For the text-containing cell, return its midpoint in (X, Y) coordinate format. 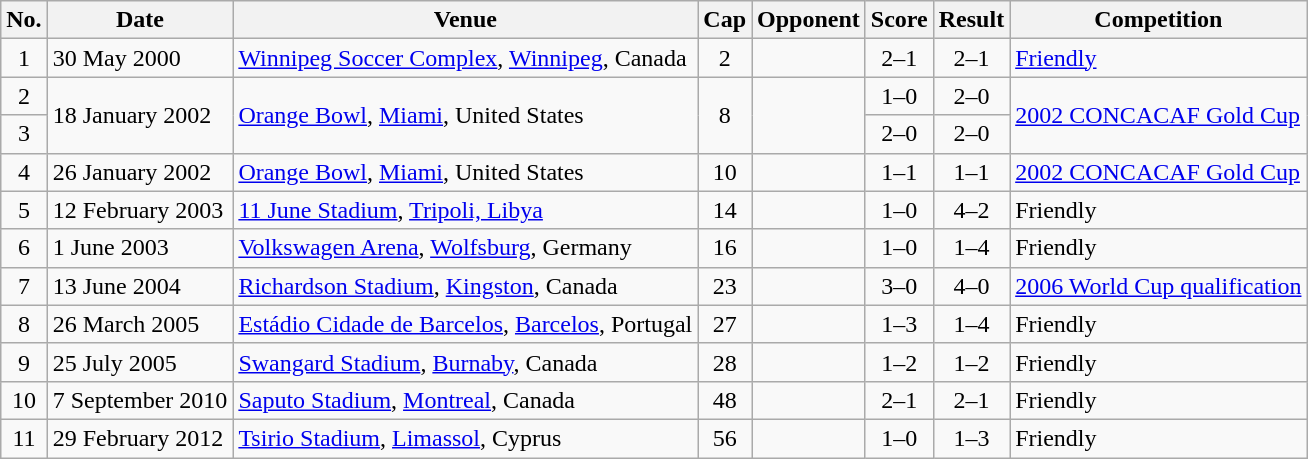
27 (725, 324)
12 February 2003 (140, 210)
No. (24, 20)
Tsirio Stadium, Limassol, Cyprus (466, 438)
16 (725, 248)
Score (899, 20)
29 February 2012 (140, 438)
2006 World Cup qualification (1158, 286)
13 June 2004 (140, 286)
48 (725, 400)
56 (725, 438)
Competition (1158, 20)
Swangard Stadium, Burnaby, Canada (466, 362)
1 June 2003 (140, 248)
Opponent (809, 20)
Date (140, 20)
6 (24, 248)
18 January 2002 (140, 115)
Winnipeg Soccer Complex, Winnipeg, Canada (466, 58)
23 (725, 286)
Cap (725, 20)
30 May 2000 (140, 58)
28 (725, 362)
9 (24, 362)
11 (24, 438)
Richardson Stadium, Kingston, Canada (466, 286)
14 (725, 210)
7 (24, 286)
4–2 (971, 210)
Venue (466, 20)
26 January 2002 (140, 172)
Estádio Cidade de Barcelos, Barcelos, Portugal (466, 324)
4–0 (971, 286)
26 March 2005 (140, 324)
7 September 2010 (140, 400)
25 July 2005 (140, 362)
11 June Stadium, Tripoli, Libya (466, 210)
Saputo Stadium, Montreal, Canada (466, 400)
1 (24, 58)
3 (24, 134)
5 (24, 210)
Volkswagen Arena, Wolfsburg, Germany (466, 248)
3–0 (899, 286)
4 (24, 172)
Result (971, 20)
